From the cell containing the given text, extract its center point as [X, Y] coordinate. 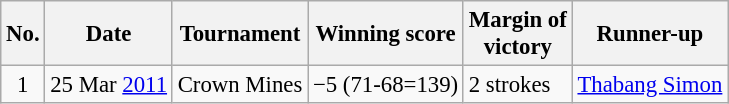
25 Mar 2011 [108, 85]
Margin ofvictory [518, 34]
Tournament [240, 34]
2 strokes [518, 85]
Winning score [386, 34]
Crown Mines [240, 85]
Runner-up [650, 34]
−5 (71-68=139) [386, 85]
No. [23, 34]
Thabang Simon [650, 85]
1 [23, 85]
Date [108, 34]
